Return (x, y) of the center of cell containing provided text 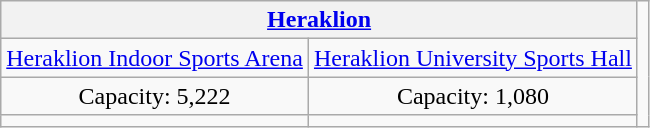
Capacity: 5,222 (155, 96)
Heraklion Indoor Sports Arena (155, 58)
Capacity: 1,080 (472, 96)
Heraklion University Sports Hall (472, 58)
Heraklion (320, 20)
